For the text-containing cell, return its midpoint in (x, y) coordinate format. 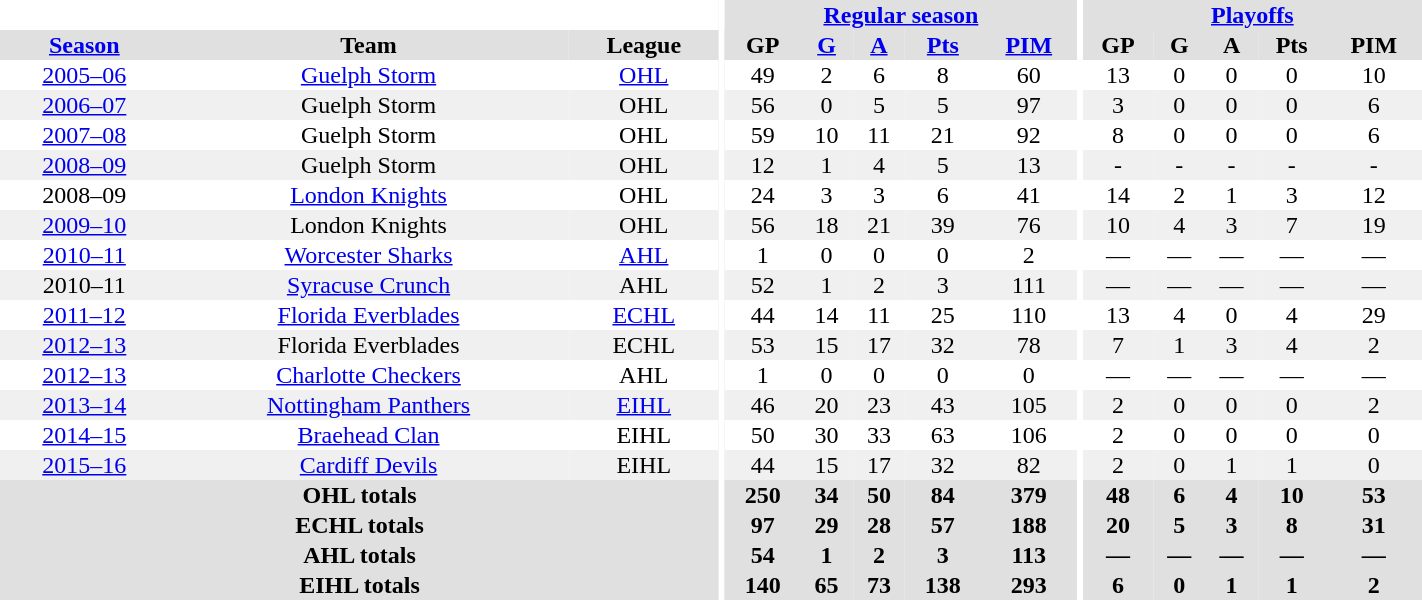
2009–10 (84, 225)
41 (1029, 195)
63 (943, 435)
2011–12 (84, 315)
Regular season (901, 15)
78 (1029, 345)
188 (1029, 525)
2006–07 (84, 105)
2014–15 (84, 435)
138 (943, 585)
250 (763, 495)
Nottingham Panthers (369, 405)
19 (1374, 225)
2007–08 (84, 135)
110 (1029, 315)
31 (1374, 525)
105 (1029, 405)
OHL totals (360, 495)
34 (826, 495)
52 (763, 285)
EIHL totals (360, 585)
AHL totals (360, 555)
2005–06 (84, 75)
46 (763, 405)
League (644, 45)
113 (1029, 555)
Braehead Clan (369, 435)
84 (943, 495)
28 (879, 525)
ECHL totals (360, 525)
54 (763, 555)
111 (1029, 285)
39 (943, 225)
82 (1029, 465)
76 (1029, 225)
30 (826, 435)
59 (763, 135)
33 (879, 435)
106 (1029, 435)
49 (763, 75)
18 (826, 225)
2015–16 (84, 465)
2013–14 (84, 405)
25 (943, 315)
379 (1029, 495)
92 (1029, 135)
140 (763, 585)
23 (879, 405)
Worcester Sharks (369, 255)
65 (826, 585)
Charlotte Checkers (369, 375)
73 (879, 585)
Syracuse Crunch (369, 285)
43 (943, 405)
Playoffs (1252, 15)
60 (1029, 75)
48 (1118, 495)
Team (369, 45)
Cardiff Devils (369, 465)
24 (763, 195)
57 (943, 525)
Season (84, 45)
293 (1029, 585)
